Determine the (x, y) coordinate at the center of the cell enclosing the given text.  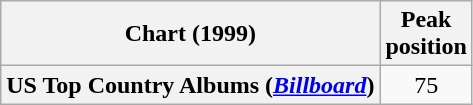
75 (426, 85)
Chart (1999) (190, 34)
Peakposition (426, 34)
US Top Country Albums (Billboard) (190, 85)
